For the text-containing cell, return its midpoint in [x, y] coordinate format. 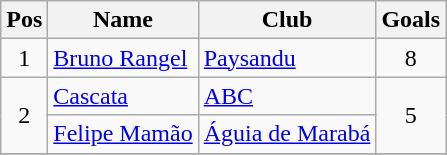
8 [411, 58]
5 [411, 115]
ABC [287, 96]
Club [287, 20]
Pos [24, 20]
Goals [411, 20]
Bruno Rangel [123, 58]
Paysandu [287, 58]
Felipe Mamão [123, 134]
Águia de Marabá [287, 134]
2 [24, 115]
Name [123, 20]
Cascata [123, 96]
1 [24, 58]
